Search for the cell housing the specified text and yield its (X, Y) center coordinate. 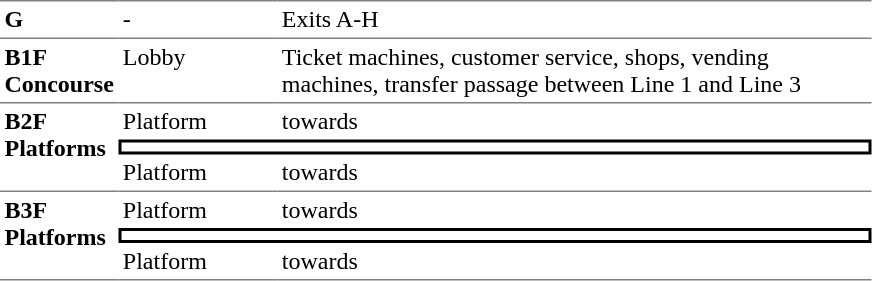
Lobby (198, 71)
B3F Platforms (59, 236)
B2F Platforms (59, 148)
G (59, 19)
- (198, 19)
Ticket machines, customer service, shops, vending machines, transfer passage between Line 1 and Line 3 (574, 71)
Exits A-H (574, 19)
B1FConcourse (59, 71)
